Identify which cell holds the provided text, then report its (x, y) central coordinate. 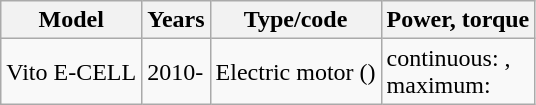
Electric motor () (296, 72)
Power, torque (458, 20)
2010- (176, 72)
Years (176, 20)
Model (72, 20)
Type/code (296, 20)
continuous: , maximum: (458, 72)
Vito E-CELL (72, 72)
